From the cell containing the given text, extract its center point as (x, y) coordinate. 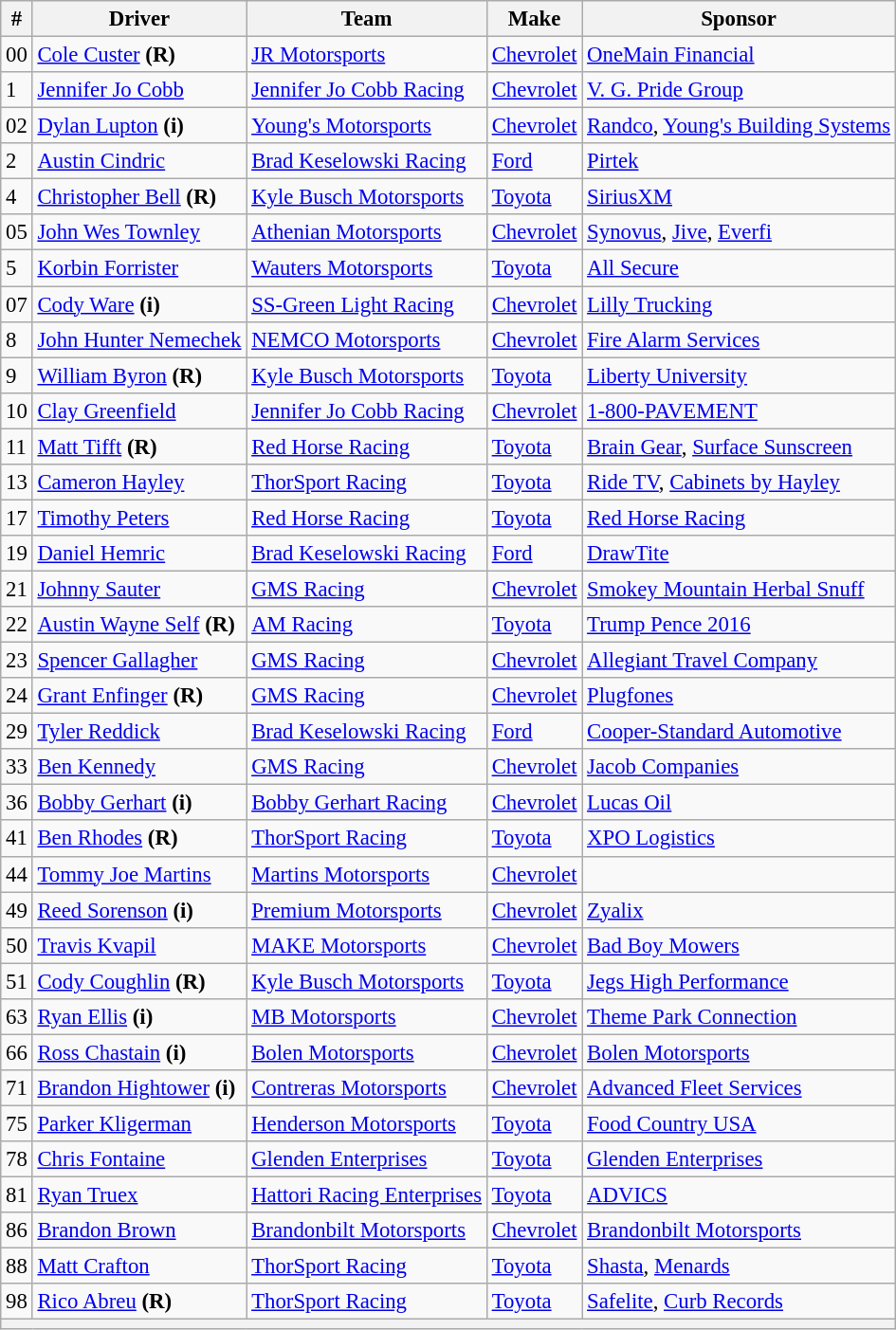
11 (17, 446)
Smokey Mountain Herbal Snuff (740, 589)
Lilly Trucking (740, 304)
Cole Custer (R) (139, 55)
Synovus, Jive, Everfi (740, 232)
Food Country USA (740, 1123)
Young's Motorsports (367, 126)
Matt Tifft (R) (139, 446)
Jegs High Performance (740, 981)
Spencer Gallagher (139, 661)
66 (17, 1052)
John Wes Townley (139, 232)
Travis Kvapil (139, 945)
Reed Sorenson (i) (139, 910)
Austin Wayne Self (R) (139, 625)
50 (17, 945)
All Secure (740, 268)
JR Motorsports (367, 55)
Fire Alarm Services (740, 339)
Bad Boy Mowers (740, 945)
75 (17, 1123)
Liberty University (740, 375)
49 (17, 910)
Advanced Fleet Services (740, 1088)
Premium Motorsports (367, 910)
1-800-PAVEMENT (740, 410)
22 (17, 625)
MAKE Motorsports (367, 945)
Zyalix (740, 910)
William Byron (R) (139, 375)
81 (17, 1195)
NEMCO Motorsports (367, 339)
78 (17, 1159)
Timothy Peters (139, 518)
00 (17, 55)
Pirtek (740, 161)
DrawTite (740, 554)
88 (17, 1266)
Henderson Motorsports (367, 1123)
Wauters Motorsports (367, 268)
Matt Crafton (139, 1266)
Safelite, Curb Records (740, 1302)
Cooper-Standard Automotive (740, 732)
Bobby Gerhart Racing (367, 803)
Austin Cindric (139, 161)
36 (17, 803)
Jacob Companies (740, 767)
Rico Abreu (R) (139, 1302)
Ben Kennedy (139, 767)
ADVICS (740, 1195)
Tyler Reddick (139, 732)
Ride TV, Cabinets by Hayley (740, 483)
Trump Pence 2016 (740, 625)
Grant Enfinger (R) (139, 696)
Sponsor (740, 19)
Parker Kligerman (139, 1123)
Chris Fontaine (139, 1159)
Bobby Gerhart (i) (139, 803)
AM Racing (367, 625)
SiriusXM (740, 197)
V. G. Pride Group (740, 90)
Christopher Bell (R) (139, 197)
Clay Greenfield (139, 410)
33 (17, 767)
71 (17, 1088)
XPO Logistics (740, 839)
# (17, 19)
Randco, Young's Building Systems (740, 126)
Plugfones (740, 696)
19 (17, 554)
Johnny Sauter (139, 589)
Ben Rhodes (R) (139, 839)
17 (17, 518)
Driver (139, 19)
9 (17, 375)
1 (17, 90)
5 (17, 268)
2 (17, 161)
Ryan Truex (139, 1195)
Daniel Hemric (139, 554)
Allegiant Travel Company (740, 661)
Martins Motorsports (367, 874)
05 (17, 232)
Cameron Hayley (139, 483)
29 (17, 732)
Jennifer Jo Cobb (139, 90)
86 (17, 1230)
51 (17, 981)
Brain Gear, Surface Sunscreen (740, 446)
Team (367, 19)
Korbin Forrister (139, 268)
Ryan Ellis (i) (139, 1017)
Theme Park Connection (740, 1017)
44 (17, 874)
Brandon Hightower (i) (139, 1088)
98 (17, 1302)
Lucas Oil (740, 803)
23 (17, 661)
Brandon Brown (139, 1230)
07 (17, 304)
13 (17, 483)
4 (17, 197)
Athenian Motorsports (367, 232)
Hattori Racing Enterprises (367, 1195)
10 (17, 410)
Contreras Motorsports (367, 1088)
63 (17, 1017)
MB Motorsports (367, 1017)
SS-Green Light Racing (367, 304)
Tommy Joe Martins (139, 874)
John Hunter Nemechek (139, 339)
Make (534, 19)
8 (17, 339)
02 (17, 126)
Dylan Lupton (i) (139, 126)
Cody Ware (i) (139, 304)
24 (17, 696)
Ross Chastain (i) (139, 1052)
OneMain Financial (740, 55)
Cody Coughlin (R) (139, 981)
Shasta, Menards (740, 1266)
41 (17, 839)
21 (17, 589)
